Return the [x, y] coordinate for the center point of the cell that contains the specified text.  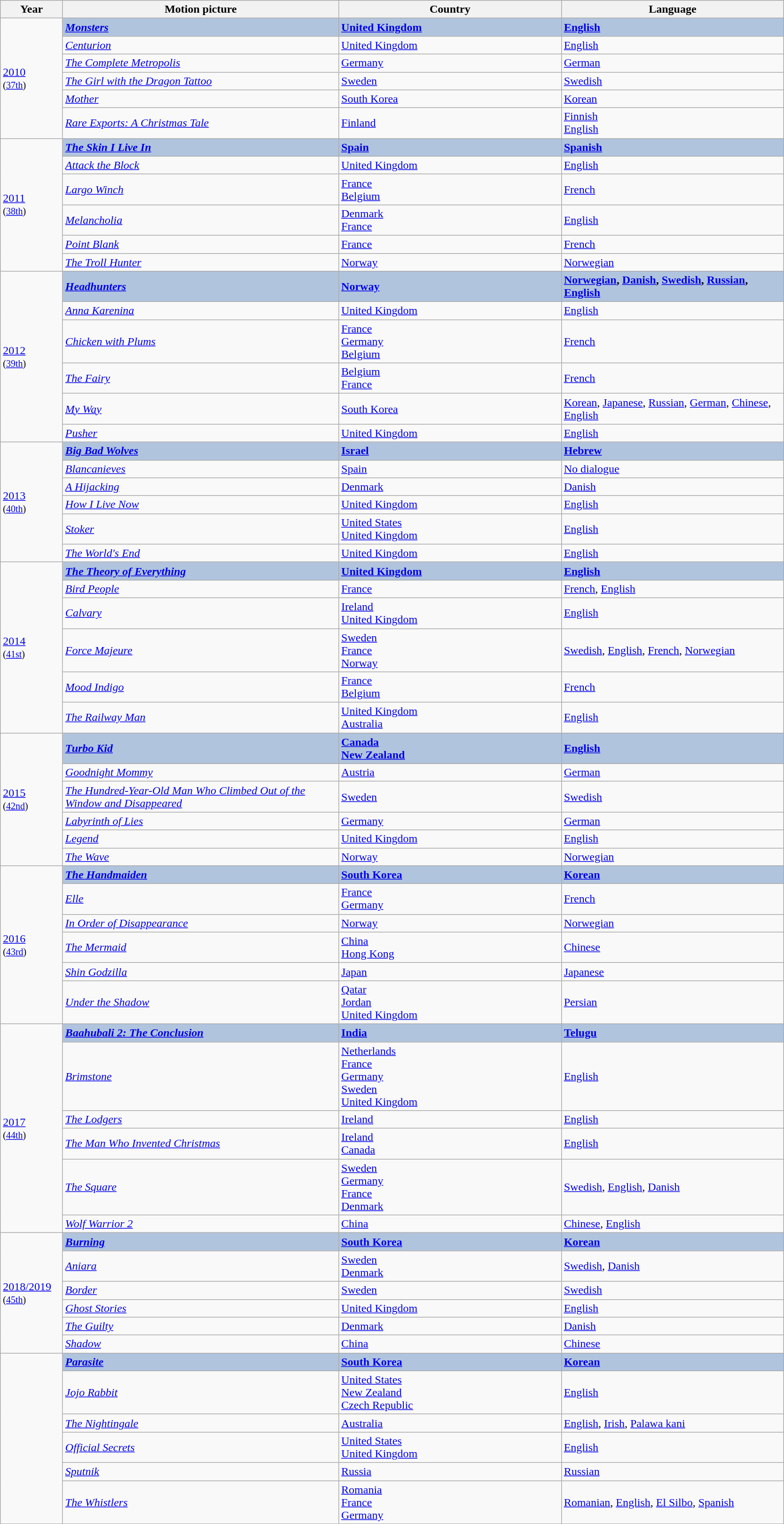
Blancanieves [200, 469]
Motion picture [200, 9]
2018/2019(45th) [32, 1293]
Goodnight Mommy [200, 773]
Wolf Warrior 2 [200, 1224]
Sputnik [200, 1471]
Romanian, English, El Silbo, Spanish [673, 1502]
How I Live Now [200, 505]
Spanish [673, 147]
Sweden Denmark [450, 1266]
Hebrew [673, 451]
Mother [200, 99]
Austria [450, 773]
The Handmaiden [200, 875]
The Troll Hunter [200, 262]
Brimstone [200, 1076]
Qatar Jordan United Kingdom [450, 1002]
FinnishEnglish [673, 123]
Aniara [200, 1266]
The World's End [200, 553]
The Whistlers [200, 1502]
Legend [200, 839]
Border [200, 1290]
Telugu [673, 1033]
Persian [673, 1002]
Russian [673, 1471]
The Railway Man [200, 718]
Finland [450, 123]
Country [450, 9]
Chicken with Plums [200, 341]
Netherlands France Germany Sweden United Kingdom [450, 1076]
The Fairy [200, 378]
India [450, 1033]
2010(37th) [32, 78]
Swedish, English, French, Norwegian [673, 650]
The Girl with the Dragon Tattoo [200, 81]
The Guilty [200, 1326]
2012(39th) [32, 356]
Under the Shadow [200, 1002]
My Way [200, 409]
Largo Winch [200, 189]
Ireland United Kingdom [450, 613]
Sweden France Norway [450, 650]
Calvary [200, 613]
Year [32, 9]
Ireland Canada [450, 1144]
2011(38th) [32, 205]
Israel [450, 451]
Swedish, English, Danish [673, 1187]
France Germany Belgium [450, 341]
The Nightingale [200, 1423]
Japan [450, 971]
In Order of Disappearance [200, 923]
The Hundred-Year-Old Man Who Climbed Out of the Window and Disappeared [200, 797]
Canada New Zealand [450, 749]
Japanese [673, 971]
The Wave [200, 857]
2013(40th) [32, 502]
English, Irish, Palawa kani [673, 1423]
The Lodgers [200, 1120]
France Germany [450, 899]
Monsters [200, 27]
Headhunters [200, 287]
Chinese, English [673, 1224]
Attack the Block [200, 165]
Baahubali 2: The Conclusion [200, 1033]
Sweden Germany France Denmark [450, 1187]
Official Secrets [200, 1447]
Ireland [450, 1120]
Centurion [200, 45]
Rare Exports: A Christmas Tale [200, 123]
Denmark France [450, 220]
Ghost Stories [200, 1308]
Big Bad Wolves [200, 451]
Parasite [200, 1362]
Point Blank [200, 244]
The Skin I Live In [200, 147]
Belgium France [450, 378]
The Theory of Everything [200, 571]
Burning [200, 1242]
China Hong Kong [450, 947]
Labyrinth of Lies [200, 821]
Russia [450, 1471]
United Kingdom Australia [450, 718]
2017(44th) [32, 1128]
Stoker [200, 529]
Australia [450, 1423]
Melancholia [200, 220]
French, English [673, 589]
The Man Who Invented Christmas [200, 1144]
2016(43rd) [32, 945]
Korean, Japanese, Russian, German, Chinese, English [673, 409]
Force Majeure [200, 650]
Norwegian, Danish, Swedish, Russian, English [673, 287]
Jojo Rabbit [200, 1392]
Elle [200, 899]
Turbo Kid [200, 749]
2014(41st) [32, 647]
No dialogue [673, 469]
Mood Indigo [200, 687]
The Square [200, 1187]
Swedish, Danish [673, 1266]
2015(42nd) [32, 799]
Language [673, 9]
United States New Zealand Czech Republic [450, 1392]
Bird People [200, 589]
Shadow [200, 1344]
Romania France Germany [450, 1502]
Anna Karenina [200, 311]
Shin Godzilla [200, 971]
Pusher [200, 433]
The Mermaid [200, 947]
A Hijacking [200, 487]
The Complete Metropolis [200, 63]
